Identify which cell holds the provided text, then report its [X, Y] central coordinate. 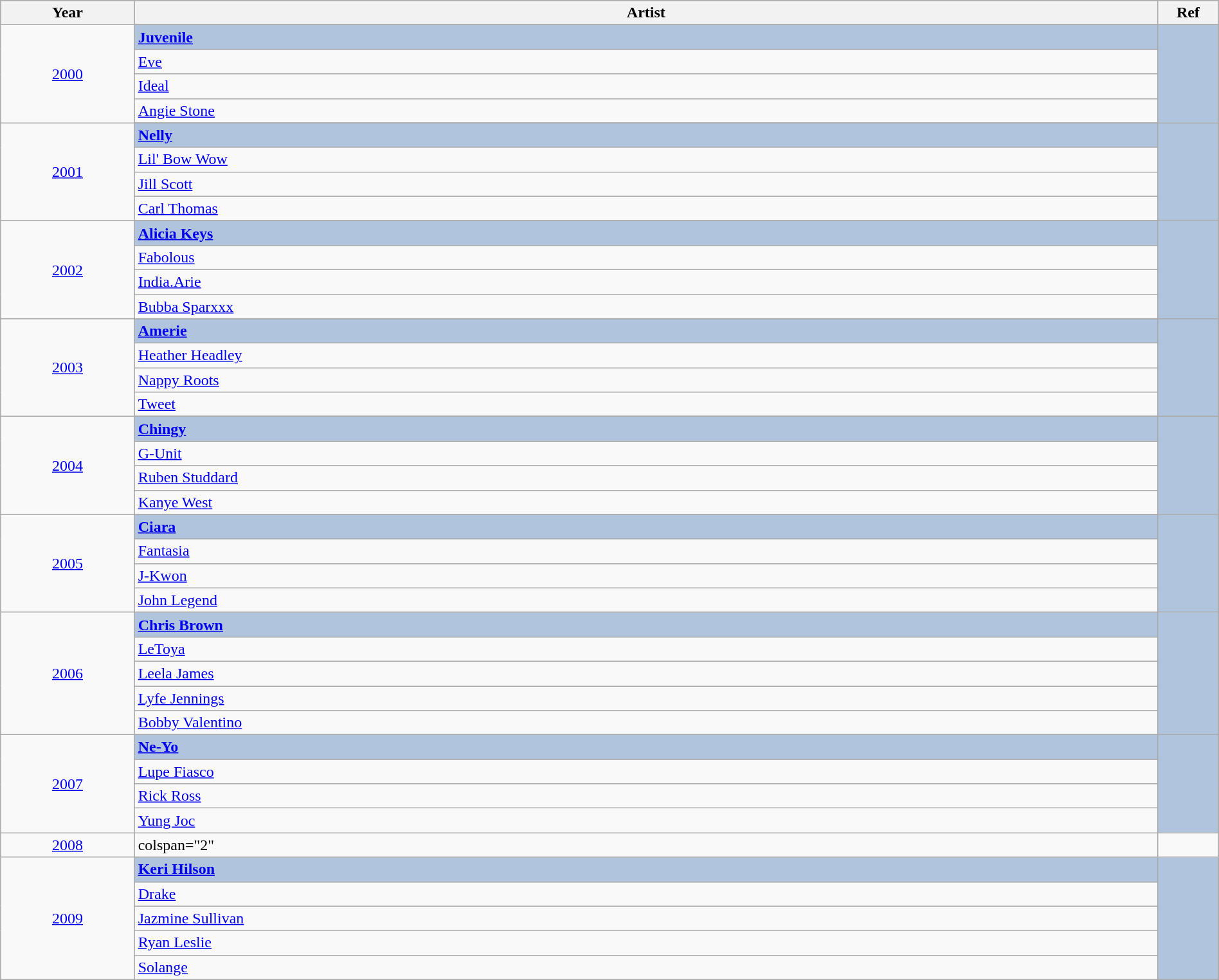
Nappy Roots [646, 380]
Year [68, 13]
Ne-Yo [646, 747]
2005 [68, 563]
Angie Stone [646, 111]
LeToya [646, 649]
Fabolous [646, 257]
Kanye West [646, 502]
2003 [68, 368]
Heather Headley [646, 356]
J-Kwon [646, 576]
Yung Joc [646, 821]
Ciara [646, 527]
Keri Hilson [646, 869]
Juvenile [646, 37]
Rick Ross [646, 796]
Lil' Bow Wow [646, 159]
2002 [68, 269]
Chris Brown [646, 624]
2000 [68, 74]
Amerie [646, 331]
Artist [646, 13]
John Legend [646, 600]
2006 [68, 673]
G-Unit [646, 453]
Tweet [646, 404]
Alicia Keys [646, 233]
Drake [646, 894]
India.Arie [646, 282]
Bobby Valentino [646, 723]
Eve [646, 62]
2001 [68, 172]
colspan="2" [646, 845]
Ideal [646, 86]
Lupe Fiasco [646, 772]
Nelly [646, 135]
Leela James [646, 673]
Fantasia [646, 551]
2009 [68, 918]
2007 [68, 784]
Jill Scott [646, 184]
Ruben Studdard [646, 478]
Bubba Sparxxx [646, 307]
Ryan Leslie [646, 943]
Ref [1188, 13]
Lyfe Jennings [646, 698]
Solange [646, 967]
Carl Thomas [646, 208]
Chingy [646, 429]
2004 [68, 466]
Jazmine Sullivan [646, 918]
2008 [68, 845]
